Extract the (X, Y) coordinate from the center of the cell holding the provided text.  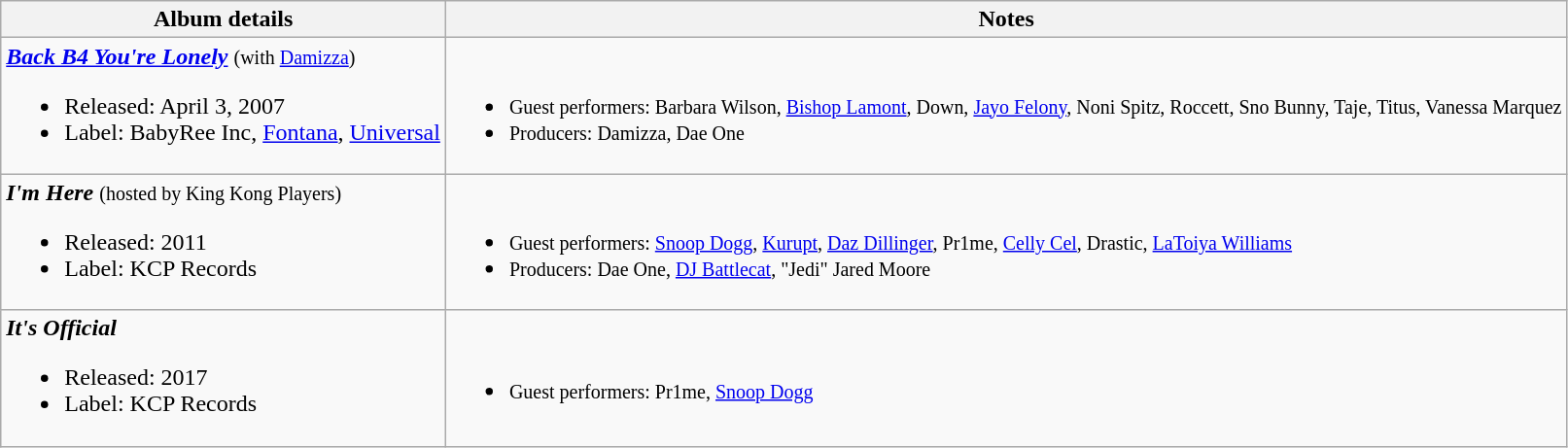
Guest performers: Snoop Dogg, Kurupt, Daz Dillinger, Pr1me, Celly Cel, Drastic, LaToiya WilliamsProducers: Dae One, DJ Battlecat, "Jedi" Jared Moore (1006, 242)
Notes (1006, 19)
It's OfficialReleased: 2017Label: KCP Records (224, 378)
I'm Here (hosted by King Kong Players)Released: 2011Label: KCP Records (224, 242)
Back B4 You're Lonely (with Damizza)Released: April 3, 2007Label: BabyRee Inc, Fontana, Universal (224, 106)
Album details (224, 19)
Guest performers: Pr1me, Snoop Dogg (1006, 378)
